Pinpoint the cell where the given text exists, returning its (X, Y) midpoint coordinate. 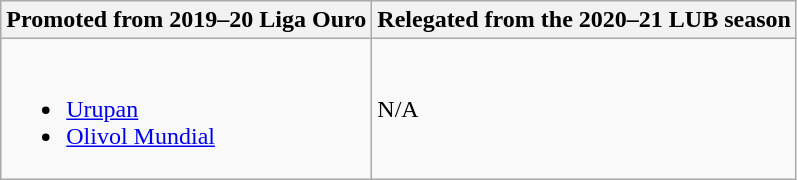
UrupanOlivol Mundial (186, 109)
Relegated from the 2020–21 LUB season (584, 20)
Promoted from 2019–20 Liga Ouro (186, 20)
N/A (584, 109)
